Output the [x, y] coordinate of the center of the cell containing the given text.  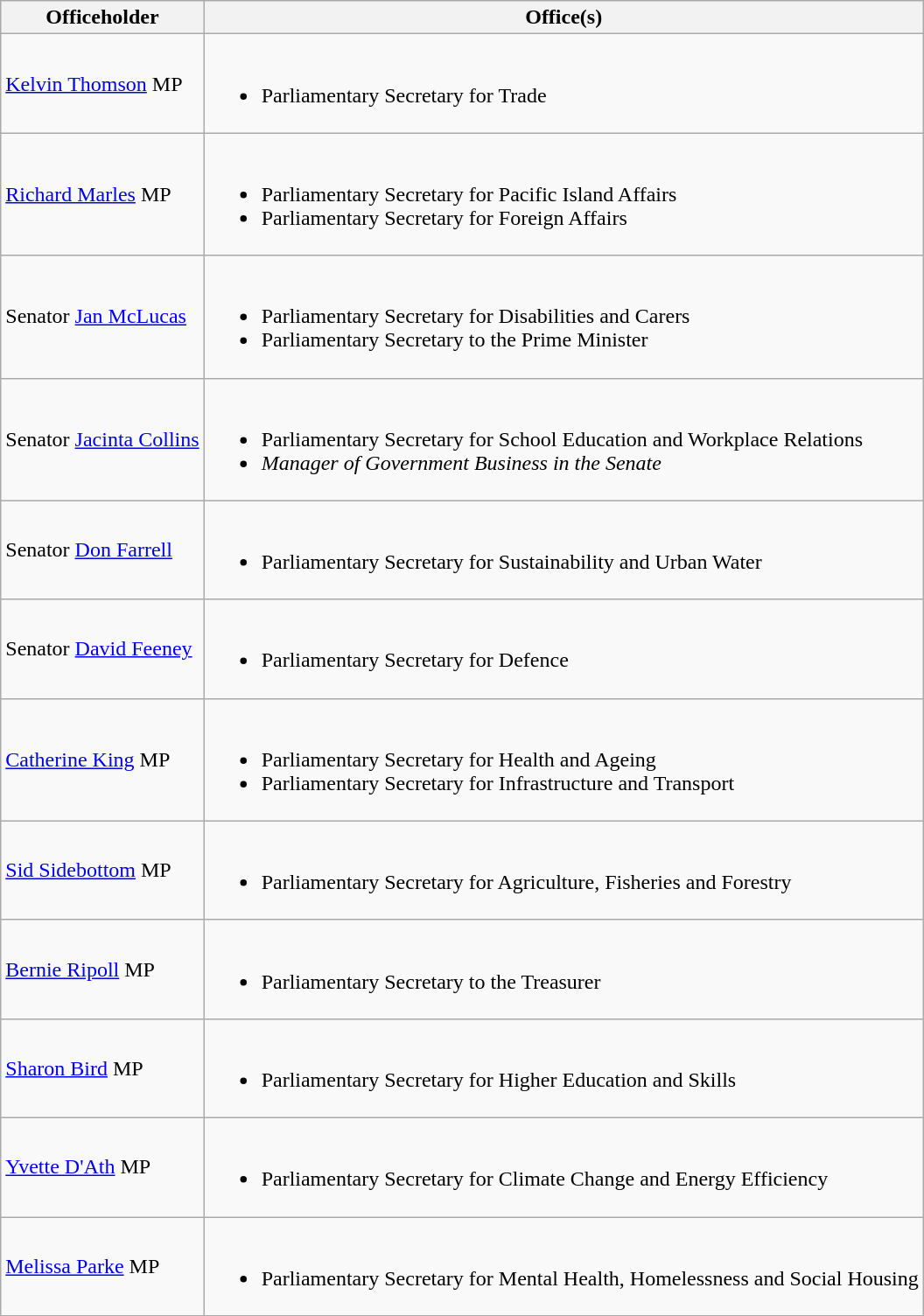
Melissa Parke MP [102, 1265]
Senator David Feeney [102, 649]
Parliamentary Secretary for School Education and Workplace RelationsManager of Government Business in the Senate [563, 439]
Parliamentary Secretary for Disabilities and CarersParliamentary Secretary to the Prime Minister [563, 317]
Parliamentary Secretary for Health and AgeingParliamentary Secretary for Infrastructure and Transport [563, 759]
Kelvin Thomson MP [102, 84]
Officeholder [102, 17]
Parliamentary Secretary for Defence [563, 649]
Sid Sidebottom MP [102, 870]
Senator Don Farrell [102, 549]
Parliamentary Secretary for Higher Education and Skills [563, 1067]
Parliamentary Secretary for Sustainability and Urban Water [563, 549]
Parliamentary Secretary for Climate Change and Energy Efficiency [563, 1167]
Bernie Ripoll MP [102, 969]
Richard Marles MP [102, 194]
Parliamentary Secretary for Mental Health, Homelessness and Social Housing [563, 1265]
Senator Jacinta Collins [102, 439]
Office(s) [563, 17]
Parliamentary Secretary for Agriculture, Fisheries and Forestry [563, 870]
Catherine King MP [102, 759]
Parliamentary Secretary for Trade [563, 84]
Yvette D'Ath MP [102, 1167]
Parliamentary Secretary to the Treasurer [563, 969]
Parliamentary Secretary for Pacific Island AffairsParliamentary Secretary for Foreign Affairs [563, 194]
Sharon Bird MP [102, 1067]
Senator Jan McLucas [102, 317]
